Pinpoint the cell where the given text exists, returning its [X, Y] midpoint coordinate. 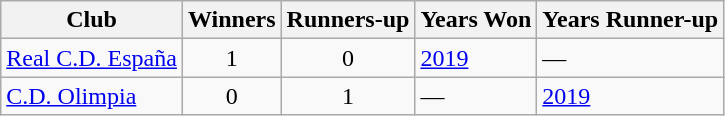
C.D. Olimpia [92, 96]
Years Runner-up [630, 20]
Years Won [476, 20]
Winners [232, 20]
Runners-up [348, 20]
Real C.D. España [92, 58]
Club [92, 20]
